Provide the [X, Y] coordinate of the cell's center where the given text is located.  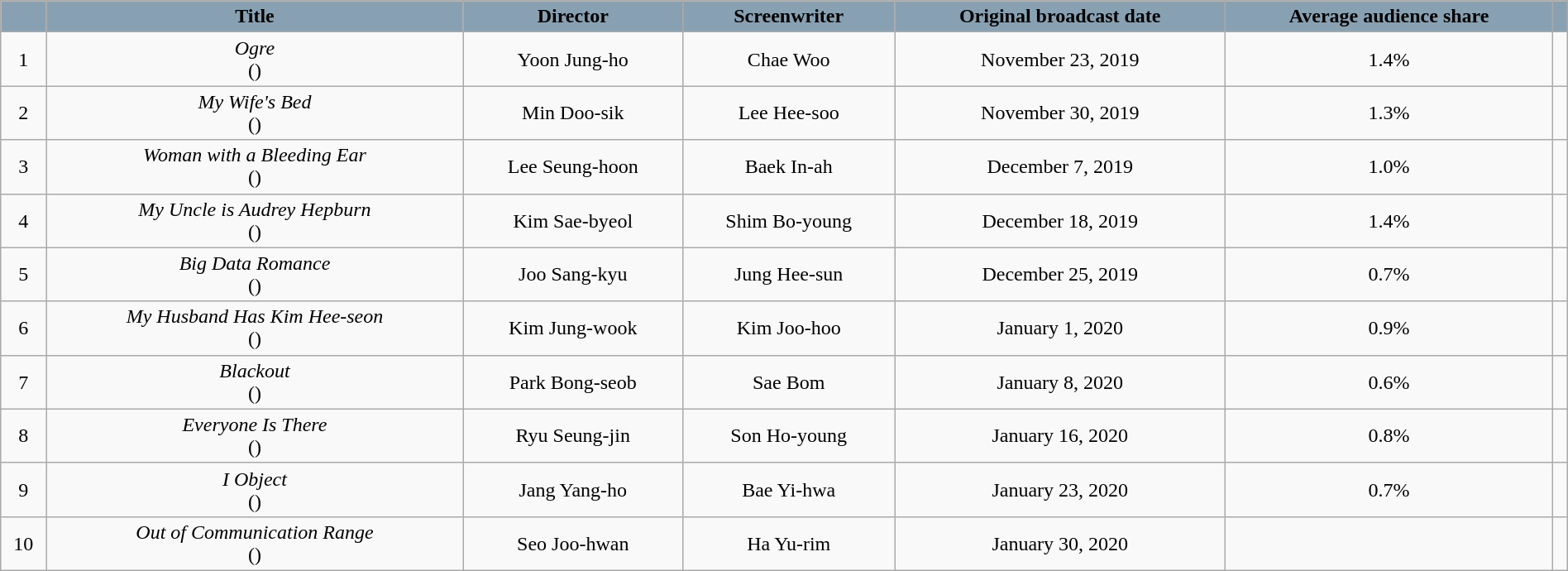
Title [255, 17]
Average audience share [1389, 17]
My Uncle is Audrey Hepburn() [255, 220]
Kim Jung-wook [572, 328]
November 23, 2019 [1060, 60]
Baek In-ah [789, 167]
Big Data Romance() [255, 275]
2 [23, 113]
Director [572, 17]
January 23, 2020 [1060, 490]
4 [23, 220]
Kim Joo-hoo [789, 328]
1 [23, 60]
6 [23, 328]
I Object() [255, 490]
Ogre() [255, 60]
Shim Bo-young [789, 220]
9 [23, 490]
Ha Yu-rim [789, 543]
10 [23, 543]
Bae Yi-hwa [789, 490]
1.0% [1389, 167]
Screenwriter [789, 17]
Son Ho-young [789, 435]
1.3% [1389, 113]
Min Doo-sik [572, 113]
December 7, 2019 [1060, 167]
Yoon Jung-ho [572, 60]
Blackout() [255, 382]
Out of Communication Range() [255, 543]
0.6% [1389, 382]
January 8, 2020 [1060, 382]
Lee Seung-hoon [572, 167]
8 [23, 435]
Joo Sang-kyu [572, 275]
January 1, 2020 [1060, 328]
Jung Hee-sun [789, 275]
Jang Yang-ho [572, 490]
Lee Hee-soo [789, 113]
Ryu Seung-jin [572, 435]
January 16, 2020 [1060, 435]
November 30, 2019 [1060, 113]
0.8% [1389, 435]
Original broadcast date [1060, 17]
December 25, 2019 [1060, 275]
7 [23, 382]
December 18, 2019 [1060, 220]
Everyone Is There() [255, 435]
3 [23, 167]
My Wife's Bed() [255, 113]
Woman with a Bleeding Ear() [255, 167]
Chae Woo [789, 60]
January 30, 2020 [1060, 543]
My Husband Has Kim Hee-seon() [255, 328]
Park Bong-seob [572, 382]
5 [23, 275]
0.9% [1389, 328]
Sae Bom [789, 382]
Seo Joo-hwan [572, 543]
Kim Sae-byeol [572, 220]
